Find where the given text appears and provide that cell's center as [X, Y] coordinate. 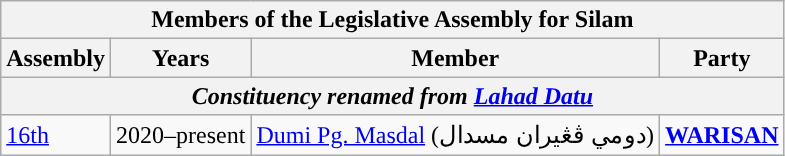
WARISAN [722, 135]
Dumi Pg. Masdal (دومي ڤڠيران مسدال) [456, 135]
Assembly [56, 58]
Years [180, 58]
Members of the Legislative Assembly for Silam [392, 20]
Party [722, 58]
Member [456, 58]
Constituency renamed from Lahad Datu [392, 96]
16th [56, 135]
2020–present [180, 135]
